Scan for the cell matching the given text and deliver its (x, y) coordinate at center. 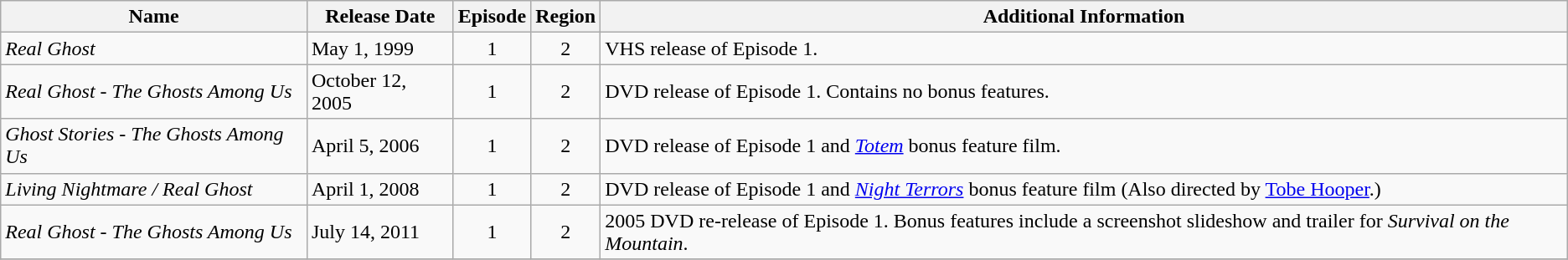
May 1, 1999 (380, 48)
April 5, 2006 (380, 145)
Additional Information (1084, 17)
July 14, 2011 (380, 232)
Ghost Stories - The Ghosts Among Us (154, 145)
2005 DVD re-release of Episode 1. Bonus features include a screenshot slideshow and trailer for Survival on the Mountain. (1084, 232)
Living Nightmare / Real Ghost (154, 189)
Region (566, 17)
VHS release of Episode 1. (1084, 48)
Release Date (380, 17)
Episode (492, 17)
Real Ghost (154, 48)
DVD release of Episode 1 and Night Terrors bonus feature film (Also directed by Tobe Hooper.) (1084, 189)
October 12, 2005 (380, 92)
DVD release of Episode 1. Contains no bonus features. (1084, 92)
DVD release of Episode 1 and Totem bonus feature film. (1084, 145)
April 1, 2008 (380, 189)
Name (154, 17)
